Output the [X, Y] coordinate of the center of the cell containing the given text.  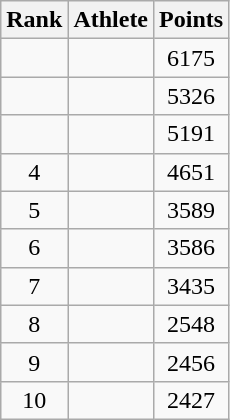
3586 [192, 248]
Points [192, 20]
5 [34, 210]
Athlete [111, 20]
8 [34, 324]
4 [34, 172]
Rank [34, 20]
6175 [192, 58]
3589 [192, 210]
2548 [192, 324]
10 [34, 400]
6 [34, 248]
7 [34, 286]
2427 [192, 400]
4651 [192, 172]
9 [34, 362]
2456 [192, 362]
5326 [192, 96]
5191 [192, 134]
3435 [192, 286]
